Detect which cell encompasses the target text, then output its [x, y] center coordinate. 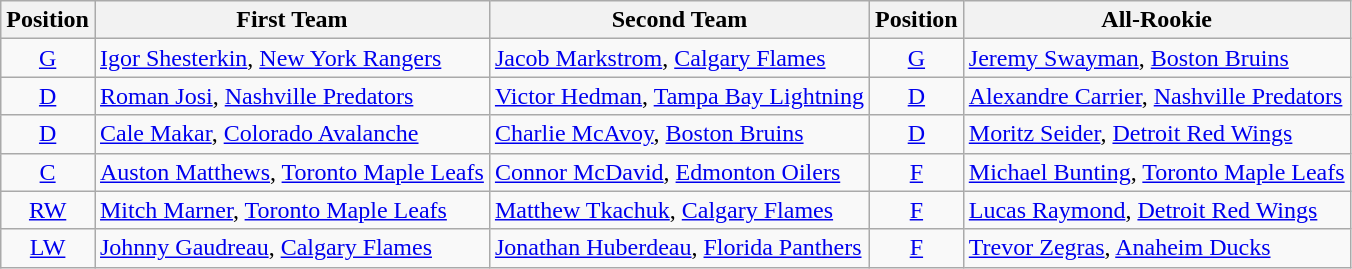
LW [48, 248]
Cale Makar, Colorado Avalanche [292, 134]
Johnny Gaudreau, Calgary Flames [292, 248]
Jacob Markstrom, Calgary Flames [679, 58]
Jonathan Huberdeau, Florida Panthers [679, 248]
RW [48, 210]
First Team [292, 20]
Matthew Tkachuk, Calgary Flames [679, 210]
Jeremy Swayman, Boston Bruins [1156, 58]
Trevor Zegras, Anaheim Ducks [1156, 248]
Michael Bunting, Toronto Maple Leafs [1156, 172]
Alexandre Carrier, Nashville Predators [1156, 96]
Second Team [679, 20]
Roman Josi, Nashville Predators [292, 96]
Connor McDavid, Edmonton Oilers [679, 172]
Lucas Raymond, Detroit Red Wings [1156, 210]
Igor Shesterkin, New York Rangers [292, 58]
C [48, 172]
Moritz Seider, Detroit Red Wings [1156, 134]
All-Rookie [1156, 20]
Charlie McAvoy, Boston Bruins [679, 134]
Auston Matthews, Toronto Maple Leafs [292, 172]
Mitch Marner, Toronto Maple Leafs [292, 210]
Victor Hedman, Tampa Bay Lightning [679, 96]
